Extract the [X, Y] coordinate from the center of the cell holding the provided text.  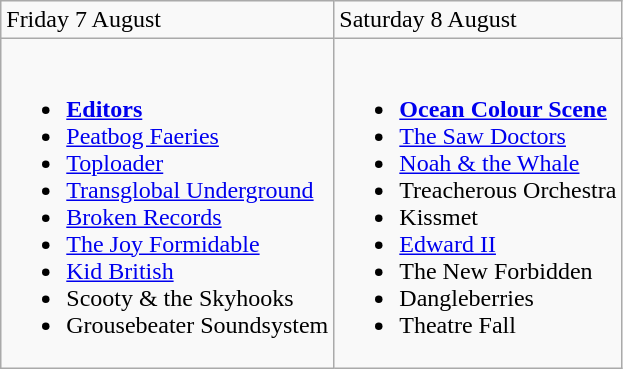
Ocean Colour SceneThe Saw DoctorsNoah & the WhaleTreacherous OrchestraKissmetEdward IIThe New ForbiddenDangleberriesTheatre Fall [478, 204]
EditorsPeatbog FaeriesToploaderTransglobal UndergroundBroken RecordsThe Joy FormidableKid BritishScooty & the SkyhooksGrousebeater Soundsystem [168, 204]
Saturday 8 August [478, 20]
Friday 7 August [168, 20]
